Return the [X, Y] coordinate for the center point of the cell that contains the specified text.  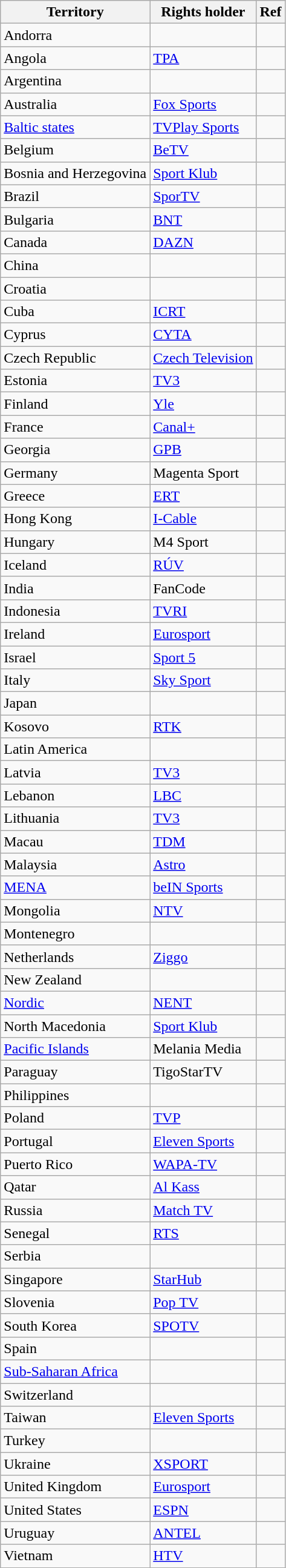
Andorra [75, 35]
WAPA-TV [203, 1164]
Astro [203, 865]
Canada [75, 242]
Uruguay [75, 1533]
SporTV [203, 196]
Puerto Rico [75, 1164]
Japan [75, 703]
Sport 5 [203, 657]
ESPN [203, 1510]
Ireland [75, 634]
Croatia [75, 289]
ICRT [203, 312]
Yle [203, 404]
GPB [203, 450]
I-Cable [203, 519]
DAZN [203, 242]
Ukraine [75, 1464]
Senegal [75, 1233]
XSPORT [203, 1464]
Singapore [75, 1279]
BNT [203, 219]
Serbia [75, 1256]
Taiwan [75, 1418]
LBC [203, 796]
StarHub [203, 1279]
Finland [75, 404]
Australia [75, 104]
Poland [75, 1118]
Bulgaria [75, 219]
Paraguay [75, 1072]
Fox Sports [203, 104]
Sub-Saharan Africa [75, 1371]
Baltic states [75, 127]
Turkey [75, 1441]
Spain [75, 1348]
Magenta Sport [203, 473]
Lebanon [75, 796]
China [75, 265]
Russia [75, 1210]
TVRI [203, 611]
TDM [203, 842]
CYTA [203, 335]
Macau [75, 842]
Melania Media [203, 1049]
RÚV [203, 565]
United Kingdom [75, 1487]
BeTV [203, 150]
Greece [75, 496]
RTS [203, 1233]
Portugal [75, 1141]
RTK [203, 726]
Ziggo [203, 957]
Territory [75, 12]
Georgia [75, 450]
Estonia [75, 381]
Belgium [75, 150]
Germany [75, 473]
Match TV [203, 1210]
ERT [203, 496]
Malaysia [75, 865]
Pop TV [203, 1302]
Switzerland [75, 1394]
FanCode [203, 588]
Indonesia [75, 611]
NENT [203, 1003]
Latvia [75, 772]
Pacific Islands [75, 1049]
Argentina [75, 81]
TVPlay Sports [203, 127]
Mongolia [75, 911]
MENA [75, 888]
Italy [75, 680]
TVP [203, 1118]
Angola [75, 58]
Israel [75, 657]
Iceland [75, 565]
Czech Republic [75, 358]
Al Kass [203, 1187]
India [75, 588]
Cuba [75, 312]
Nordic [75, 1003]
Slovenia [75, 1302]
Lithuania [75, 819]
Netherlands [75, 957]
New Zealand [75, 980]
Philippines [75, 1095]
Canal+ [203, 427]
Sky Sport [203, 680]
South Korea [75, 1325]
TPA [203, 58]
Vietnam [75, 1556]
Rights holder [203, 12]
Hong Kong [75, 519]
Bosnia and Herzegovina [75, 173]
SPOTV [203, 1325]
Czech Television [203, 358]
Latin America [75, 749]
North Macedonia [75, 1026]
Qatar [75, 1187]
Kosovo [75, 726]
Ref [271, 12]
Montenegro [75, 934]
HTV [203, 1556]
ANTEL [203, 1533]
TigoStarTV [203, 1072]
Hungary [75, 542]
NTV [203, 911]
beIN Sports [203, 888]
France [75, 427]
Brazil [75, 196]
United States [75, 1510]
M4 Sport [203, 542]
Cyprus [75, 335]
